Scan for the cell matching the given text and deliver its [X, Y] coordinate at center. 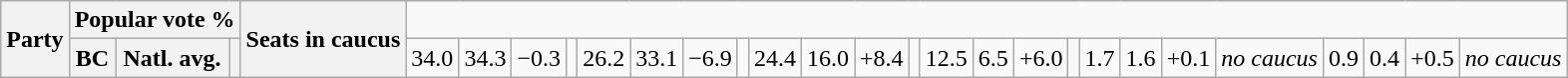
BC [92, 58]
0.9 [1343, 58]
Party [35, 39]
+6.0 [1041, 58]
6.5 [993, 58]
Seats in caucus [323, 39]
33.1 [656, 58]
34.3 [485, 58]
+0.5 [1432, 58]
Popular vote % [155, 20]
+0.1 [1189, 58]
−0.3 [539, 58]
Natl. avg. [173, 58]
1.6 [1141, 58]
24.4 [774, 58]
34.0 [433, 58]
26.2 [604, 58]
+8.4 [882, 58]
−6.9 [710, 58]
1.7 [1099, 58]
12.5 [946, 58]
16.0 [828, 58]
0.4 [1384, 58]
